Extract the [x, y] coordinate from the center of the cell holding the provided text.  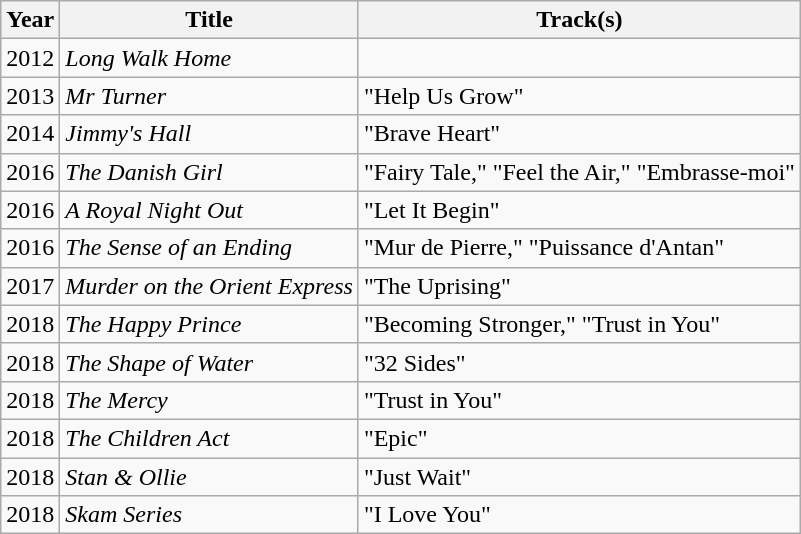
"Let It Begin" [579, 210]
"Becoming Stronger," "Trust in You" [579, 324]
The Danish Girl [210, 172]
Skam Series [210, 515]
Murder on the Orient Express [210, 286]
2014 [30, 134]
The Happy Prince [210, 324]
"Mur de Pierre," "Puissance d'Antan" [579, 248]
Title [210, 20]
"Trust in You" [579, 400]
Long Walk Home [210, 58]
Track(s) [579, 20]
"Help Us Grow" [579, 96]
Jimmy's Hall [210, 134]
"32 Sides" [579, 362]
2017 [30, 286]
"I Love You" [579, 515]
2012 [30, 58]
Year [30, 20]
2013 [30, 96]
The Shape of Water [210, 362]
The Children Act [210, 438]
The Mercy [210, 400]
Stan & Ollie [210, 477]
"The Uprising" [579, 286]
"Epic" [579, 438]
Mr Turner [210, 96]
"Just Wait" [579, 477]
"Brave Heart" [579, 134]
A Royal Night Out [210, 210]
"Fairy Tale," "Feel the Air," "Embrasse-moi" [579, 172]
The Sense of an Ending [210, 248]
